Search for the cell housing the specified text and yield its [x, y] center coordinate. 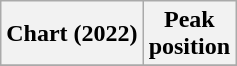
Peakposition [189, 34]
Chart (2022) [72, 34]
